Detect which cell encompasses the target text, then output its (X, Y) center coordinate. 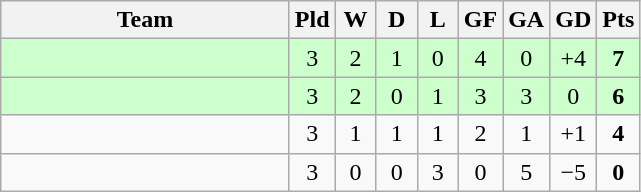
Pld (312, 20)
GD (574, 20)
−5 (574, 172)
Team (146, 20)
5 (526, 172)
Pts (618, 20)
+1 (574, 134)
GF (480, 20)
6 (618, 96)
W (356, 20)
D (396, 20)
7 (618, 58)
+4 (574, 58)
L (438, 20)
GA (526, 20)
